Pinpoint the cell where the given text exists, returning its (X, Y) midpoint coordinate. 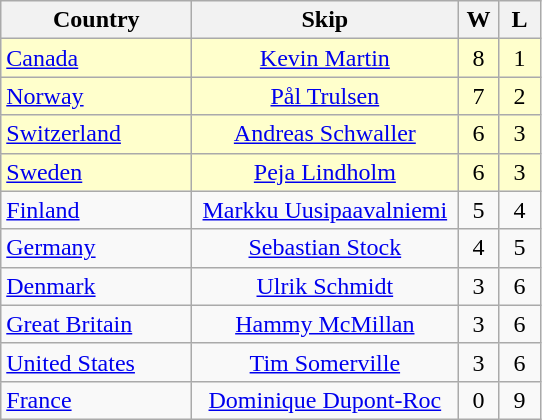
0 (478, 400)
United States (96, 362)
Ulrik Schmidt (325, 286)
Tim Somerville (325, 362)
Dominique Dupont-Roc (325, 400)
W (478, 20)
Kevin Martin (325, 58)
Skip (325, 20)
Country (96, 20)
7 (478, 96)
Markku Uusipaavalniemi (325, 210)
Denmark (96, 286)
Sweden (96, 172)
8 (478, 58)
1 (520, 58)
France (96, 400)
Peja Lindholm (325, 172)
Sebastian Stock (325, 248)
9 (520, 400)
Switzerland (96, 134)
Hammy McMillan (325, 324)
Great Britain (96, 324)
L (520, 20)
Pål Trulsen (325, 96)
Canada (96, 58)
Norway (96, 96)
Finland (96, 210)
Germany (96, 248)
Andreas Schwaller (325, 134)
2 (520, 96)
